Output the [x, y] coordinate of the center of the cell containing the given text.  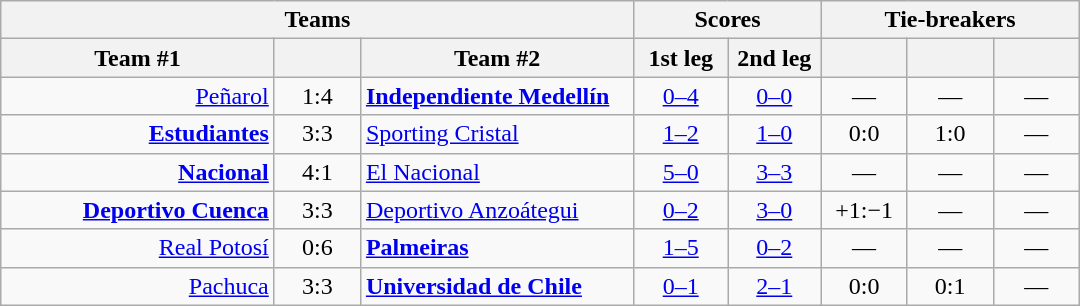
0–1 [681, 286]
Estudiantes [138, 134]
Real Potosí [138, 248]
1:0 [950, 134]
2nd leg [775, 58]
Tie-breakers [950, 20]
Palmeiras [497, 248]
0:1 [950, 286]
3–3 [775, 172]
Independiente Medellín [497, 96]
Team #2 [497, 58]
4:1 [317, 172]
+1:−1 [864, 210]
3–0 [775, 210]
Scores [728, 20]
1st leg [681, 58]
Sporting Cristal [497, 134]
0–4 [681, 96]
1–0 [775, 134]
0:6 [317, 248]
Team #1 [138, 58]
1:4 [317, 96]
Deportivo Cuenca [138, 210]
2–1 [775, 286]
Teams [318, 20]
Peñarol [138, 96]
5–0 [681, 172]
Universidad de Chile [497, 286]
Nacional [138, 172]
0–0 [775, 96]
1–5 [681, 248]
1–2 [681, 134]
Deportivo Anzoátegui [497, 210]
El Nacional [497, 172]
Pachuca [138, 286]
